Detect which cell encompasses the target text, then output its [X, Y] center coordinate. 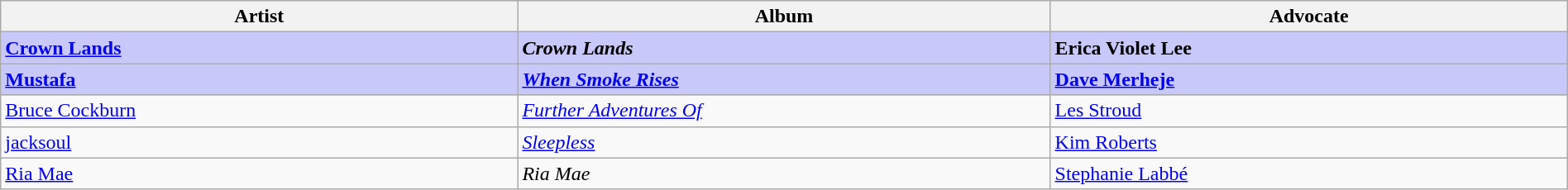
Album [784, 17]
Les Stroud [1308, 111]
Kim Roberts [1308, 142]
Bruce Cockburn [260, 111]
Erica Violet Lee [1308, 48]
Stephanie Labbé [1308, 173]
Further Adventures Of [784, 111]
Advocate [1308, 17]
Mustafa [260, 79]
Sleepless [784, 142]
When Smoke Rises [784, 79]
Artist [260, 17]
jacksoul [260, 142]
Dave Merheje [1308, 79]
